Provide the (X, Y) coordinate of the cell's center where the given text is located.  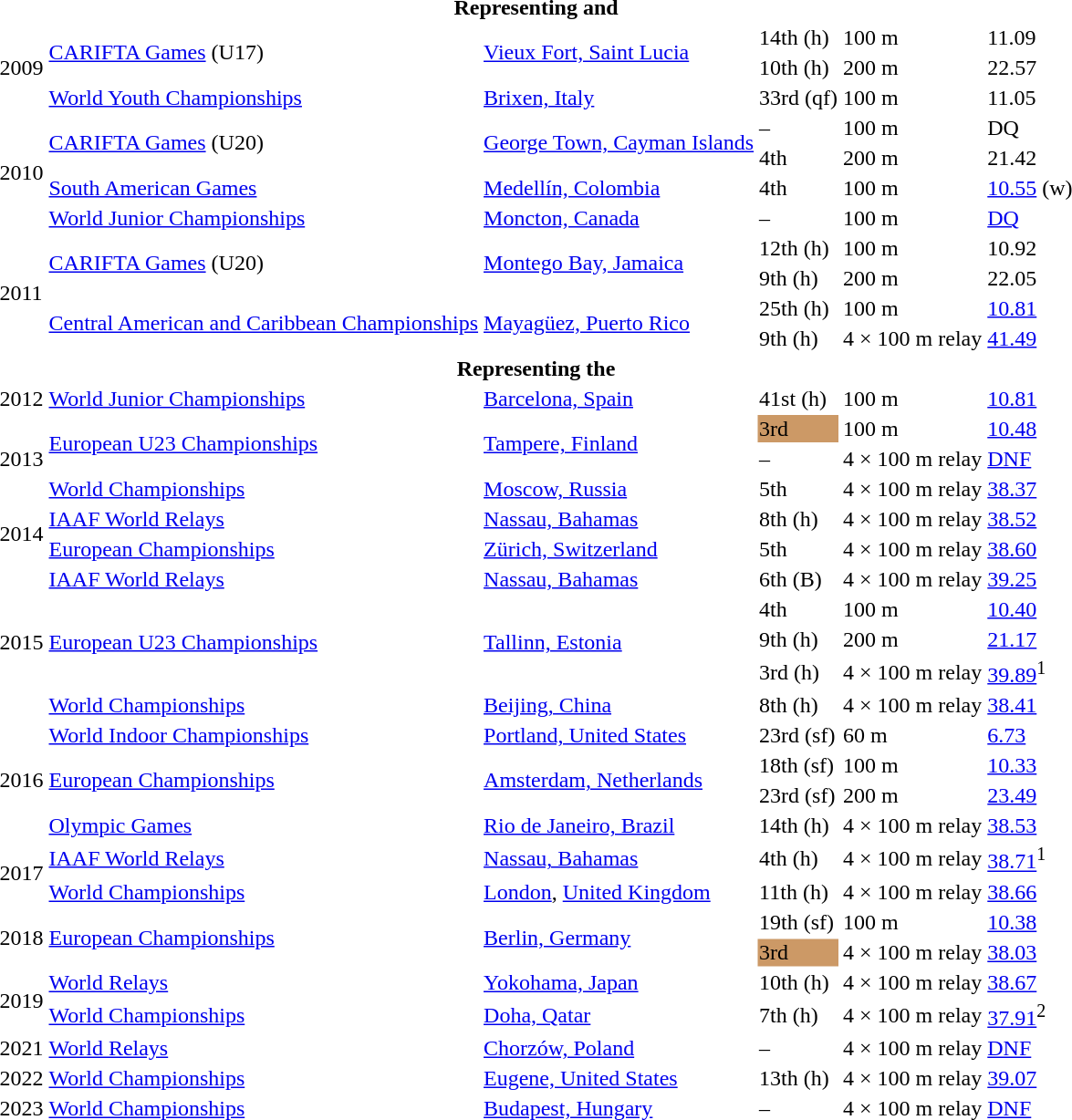
Eugene, United States (619, 1078)
Amsterdam, Netherlands (619, 781)
60 m (912, 735)
11th (h) (799, 892)
Zürich, Switzerland (619, 549)
Doha, Qatar (619, 1015)
Portland, United States (619, 735)
41st (h) (799, 399)
12th (h) (799, 248)
Barcelona, Spain (619, 399)
Beijing, China (619, 705)
3rd (h) (799, 672)
World Indoor Championships (264, 735)
Montego Bay, Jamaica (619, 263)
Olympic Games (264, 825)
Tallinn, Estonia (619, 642)
World Youth Championships (264, 98)
Moscow, Russia (619, 489)
4th (h) (799, 858)
Central American and Caribbean Championships (264, 323)
CARIFTA Games (U17) (264, 53)
South American Games (264, 188)
7th (h) (799, 1015)
25th (h) (799, 308)
18th (sf) (799, 765)
19th (sf) (799, 922)
Berlin, Germany (619, 938)
33rd (qf) (799, 98)
Mayagüez, Puerto Rico (619, 323)
Tampere, Finland (619, 443)
13th (h) (799, 1078)
Yokohama, Japan (619, 982)
Medellín, Colombia (619, 188)
Moncton, Canada (619, 218)
George Town, Cayman Islands (619, 142)
6th (B) (799, 579)
London, United Kingdom (619, 892)
Brixen, Italy (619, 98)
Rio de Janeiro, Brazil (619, 825)
Chorzów, Poland (619, 1048)
Vieux Fort, Saint Lucia (619, 53)
